Search for the cell housing the specified text and yield its [X, Y] center coordinate. 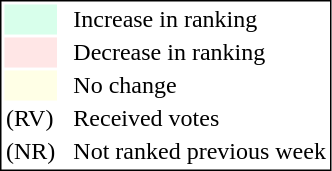
(RV) [30, 119]
Not ranked previous week [200, 151]
Decrease in ranking [200, 53]
No change [200, 85]
Increase in ranking [200, 19]
(NR) [30, 151]
Received votes [200, 119]
